Output the (X, Y) coordinate of the center of the cell containing the given text.  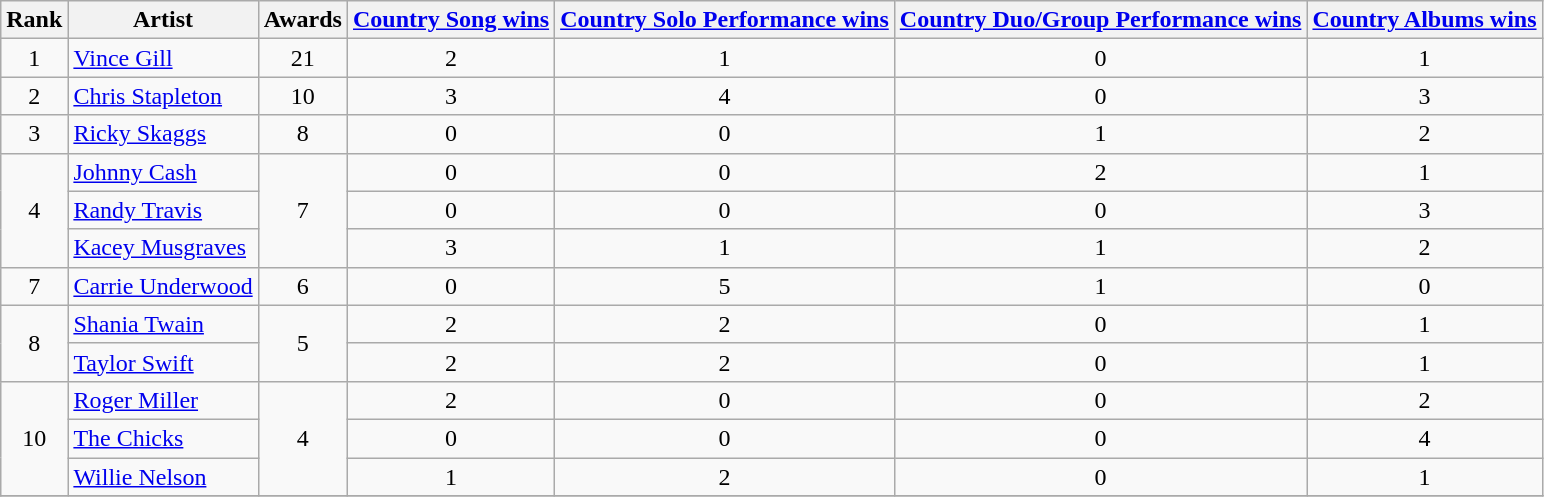
Roger Miller (163, 400)
Artist (163, 20)
Country Song wins (450, 20)
Shania Twain (163, 324)
The Chicks (163, 438)
Johnny Cash (163, 172)
Carrie Underwood (163, 286)
Country Duo/Group Performance wins (1100, 20)
Ricky Skaggs (163, 134)
Randy Travis (163, 210)
Awards (302, 20)
Vince Gill (163, 58)
Willie Nelson (163, 477)
21 (302, 58)
Chris Stapleton (163, 96)
Country Albums wins (1424, 20)
Rank (34, 20)
Country Solo Performance wins (725, 20)
6 (302, 286)
Kacey Musgraves (163, 248)
Taylor Swift (163, 362)
